For the text-containing cell, return its midpoint in [X, Y] coordinate format. 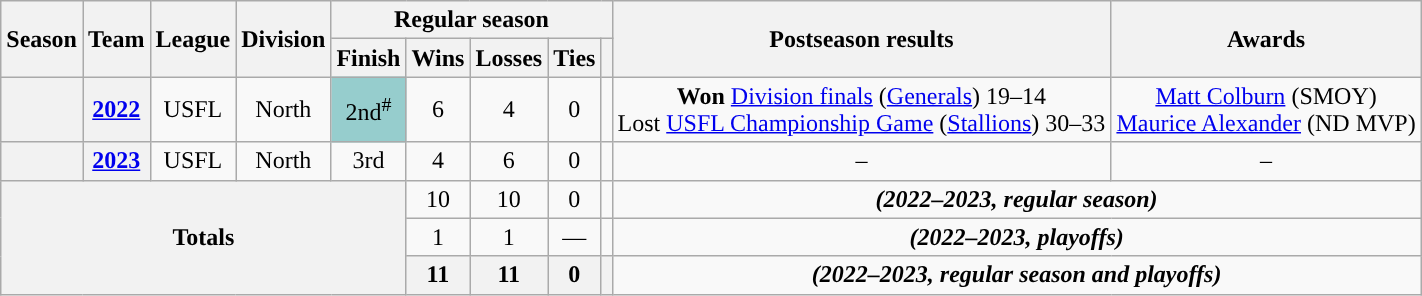
Won Division finals (Generals) 19–14Lost USFL Championship Game (Stallions) 30–33 [862, 110]
(2022–2023, playoffs) [1016, 237]
3rd [368, 161]
(2022–2023, regular season and playoffs) [1016, 275]
2023 [116, 161]
2nd# [368, 110]
Division [284, 39]
Team [116, 39]
Matt Colburn (SMOY) Maurice Alexander (ND MVP) [1266, 110]
(2022–2023, regular season) [1016, 199]
Finish [368, 58]
Wins [438, 58]
— [574, 237]
Postseason results [862, 39]
Season [42, 39]
2022 [116, 110]
Totals [204, 237]
Awards [1266, 39]
Ties [574, 58]
Losses [509, 58]
League [193, 39]
Regular season [472, 20]
